For the text-containing cell, return its midpoint in [X, Y] coordinate format. 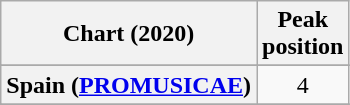
Peak position [303, 34]
Spain (PROMUSICAE) [129, 85]
4 [303, 85]
Chart (2020) [129, 34]
